Return the (x, y) coordinate for the center point of the cell that contains the specified text.  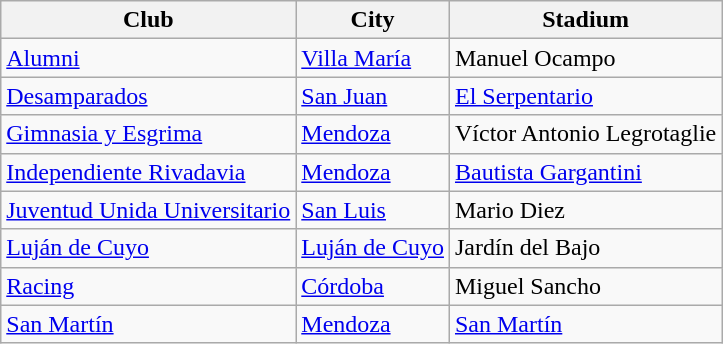
Jardín del Bajo (585, 248)
Córdoba (373, 286)
Villa María (373, 58)
Juventud Unida Universitario (148, 210)
Club (148, 20)
El Serpentario (585, 96)
Racing (148, 286)
Stadium (585, 20)
Mario Diez (585, 210)
Desamparados (148, 96)
City (373, 20)
San Juan (373, 96)
San Luis (373, 210)
Víctor Antonio Legrotaglie (585, 134)
Manuel Ocampo (585, 58)
Alumni (148, 58)
Independiente Rivadavia (148, 172)
Bautista Gargantini (585, 172)
Miguel Sancho (585, 286)
Gimnasia y Esgrima (148, 134)
